Return (X, Y) of the center of cell containing provided text 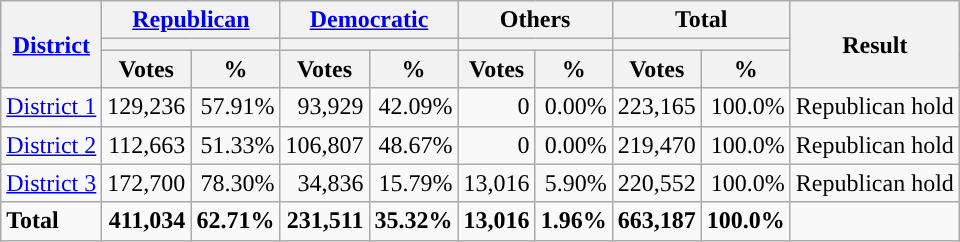
15.79% (414, 183)
220,552 (656, 183)
48.67% (414, 145)
219,470 (656, 145)
District 3 (52, 183)
Result (874, 44)
112,663 (146, 145)
5.90% (574, 183)
129,236 (146, 107)
42.09% (414, 107)
663,187 (656, 221)
223,165 (656, 107)
34,836 (324, 183)
51.33% (236, 145)
District 2 (52, 145)
Others (535, 20)
172,700 (146, 183)
57.91% (236, 107)
93,929 (324, 107)
1.96% (574, 221)
78.30% (236, 183)
35.32% (414, 221)
231,511 (324, 221)
411,034 (146, 221)
Republican (191, 20)
District 1 (52, 107)
106,807 (324, 145)
62.71% (236, 221)
District (52, 44)
Democratic (369, 20)
